Provide the [x, y] coordinate of the cell's center where the given text is located.  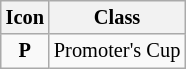
P [25, 51]
Icon [25, 17]
Promoter's Cup [117, 51]
Class [117, 17]
